Search for the cell housing the specified text and yield its (X, Y) center coordinate. 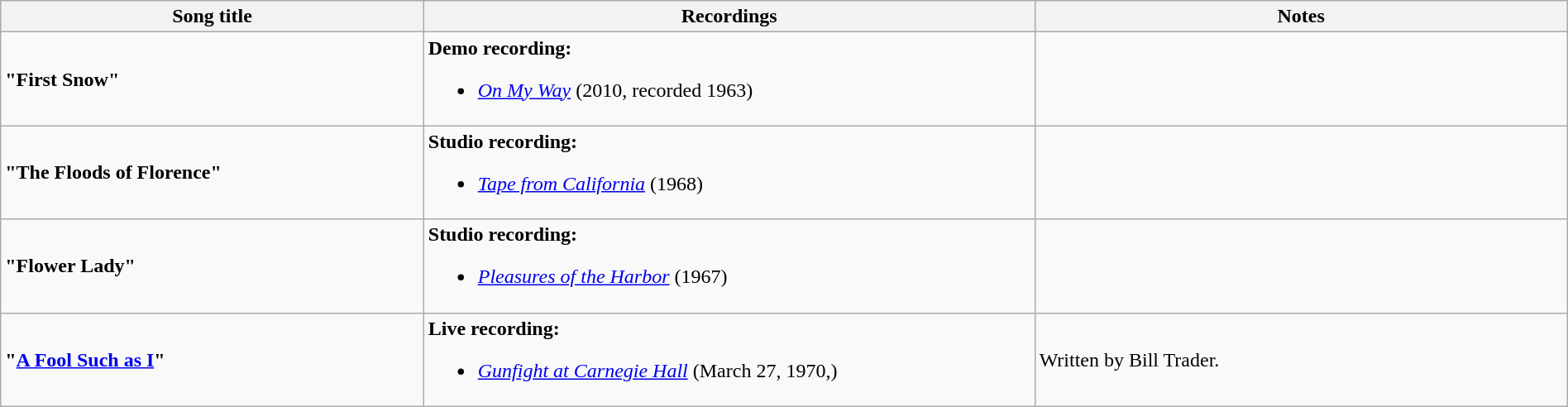
Recordings (729, 17)
Studio recording:Tape from California (1968) (729, 172)
Demo recording:On My Way (2010, recorded 1963) (729, 79)
"The Floods of Florence" (213, 172)
Written by Bill Trader. (1301, 359)
Notes (1301, 17)
Studio recording:Pleasures of the Harbor (1967) (729, 266)
"Flower Lady" (213, 266)
Live recording:Gunfight at Carnegie Hall (March 27, 1970,) (729, 359)
Song title (213, 17)
"A Fool Such as I" (213, 359)
"First Snow" (213, 79)
